Provide the (X, Y) coordinate of the cell's center where the given text is located.  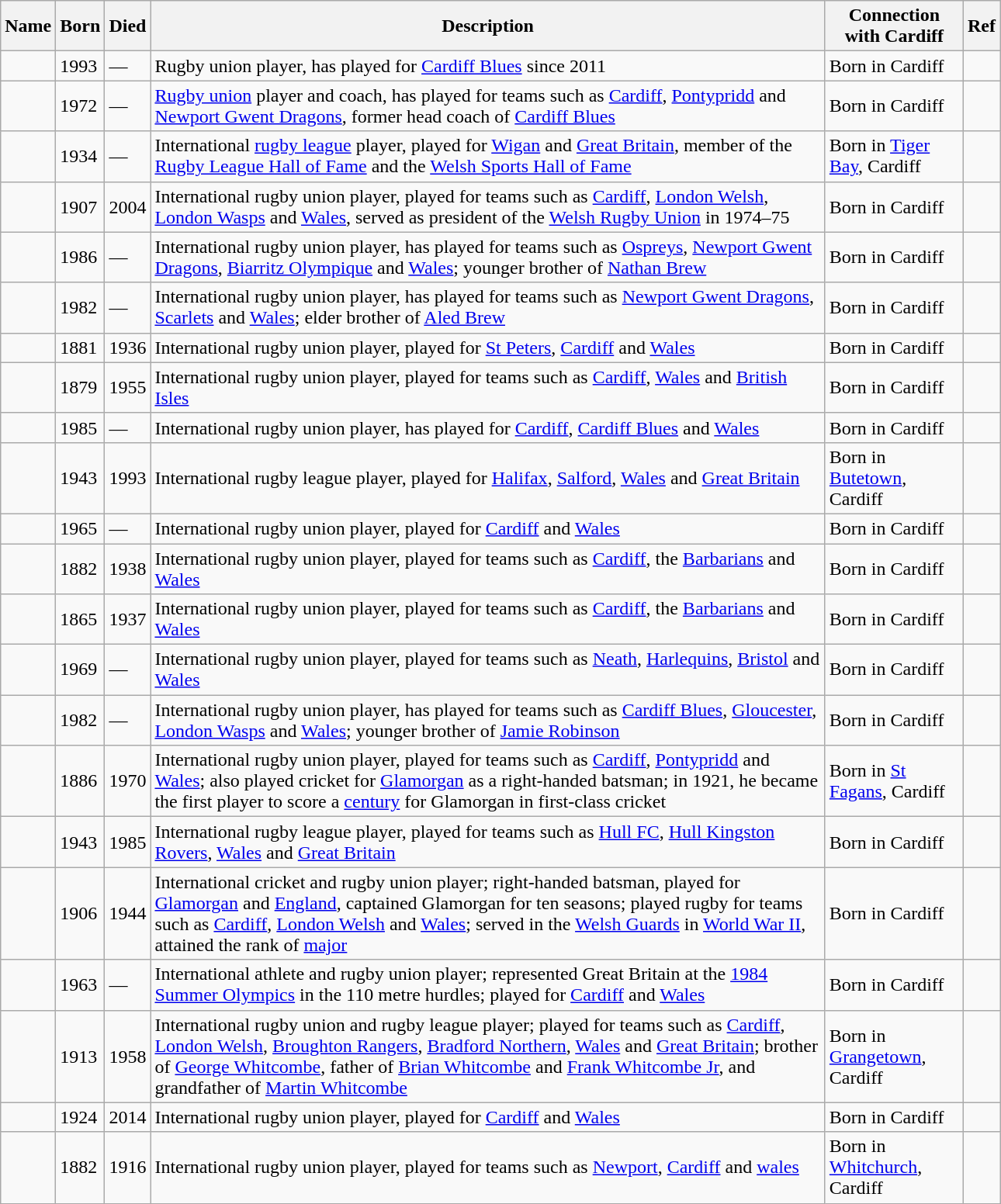
1907 (81, 206)
Died (127, 26)
2014 (127, 1117)
International rugby union player, played for teams such as Newport, Cardiff and wales (487, 1168)
Born in Butetown, Cardiff (894, 478)
International rugby union player, played for teams such as Neath, Harlequins, Bristol and Wales (487, 670)
1938 (127, 568)
Born (81, 26)
International rugby union player, played for St Peters, Cardiff and Wales (487, 348)
1937 (127, 619)
Connection with Cardiff (894, 26)
International rugby union player, has played for Cardiff, Cardiff Blues and Wales (487, 427)
Born in St Fagans, Cardiff (894, 781)
1924 (81, 1117)
Born in Grangetown, Cardiff (894, 1057)
International rugby union player, played for teams such as Cardiff, Wales and British Isles (487, 388)
Description (487, 26)
1972 (81, 106)
1936 (127, 348)
1906 (81, 914)
Ref (981, 26)
International rugby union player, has played for teams such as Cardiff Blues, Gloucester, London Wasps and Wales; younger brother of Jamie Robinson (487, 720)
1886 (81, 781)
1944 (127, 914)
International rugby league player, played for Wigan and Great Britain, member of the Rugby League Hall of Fame and the Welsh Sports Hall of Fame (487, 157)
1934 (81, 157)
1969 (81, 670)
International rugby league player, played for teams such as Hull FC, Hull Kingston Rovers, Wales and Great Britain (487, 842)
International rugby union player, has played for teams such as Newport Gwent Dragons, Scarlets and Wales; elder brother of Aled Brew (487, 307)
1970 (127, 781)
1865 (81, 619)
1913 (81, 1057)
Name (28, 26)
1955 (127, 388)
1916 (127, 1168)
Rugby union player, has played for Cardiff Blues since 2011 (487, 66)
International rugby league player, played for Halifax, Salford, Wales and Great Britain (487, 478)
Born in Tiger Bay, Cardiff (894, 157)
2004 (127, 206)
1879 (81, 388)
1965 (81, 528)
1963 (81, 985)
1986 (81, 258)
Born in Whitchurch, Cardiff (894, 1168)
1958 (127, 1057)
1881 (81, 348)
Rugby union player and coach, has played for teams such as Cardiff, Pontypridd and Newport Gwent Dragons, former head coach of Cardiff Blues (487, 106)
